Return [X, Y] of the center of cell containing provided text 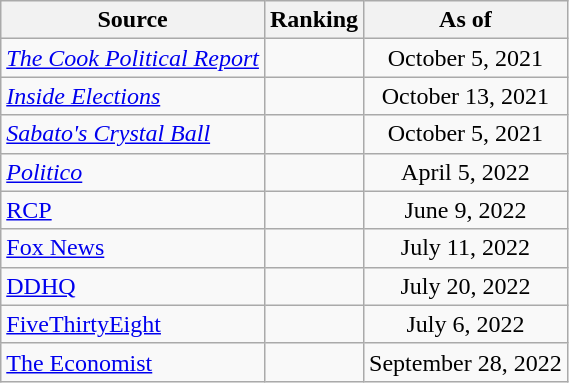
As of [466, 20]
The Cook Political Report [133, 58]
Source [133, 20]
July 20, 2022 [466, 286]
The Economist [133, 362]
Inside Elections [133, 96]
Ranking [314, 20]
Politico [133, 172]
DDHQ [133, 286]
Sabato's Crystal Ball [133, 134]
April 5, 2022 [466, 172]
RCP [133, 210]
June 9, 2022 [466, 210]
October 13, 2021 [466, 96]
July 6, 2022 [466, 324]
Fox News [133, 248]
FiveThirtyEight [133, 324]
July 11, 2022 [466, 248]
September 28, 2022 [466, 362]
